Capture the cell that displays the provided text and extract its (x, y) central coordinate. 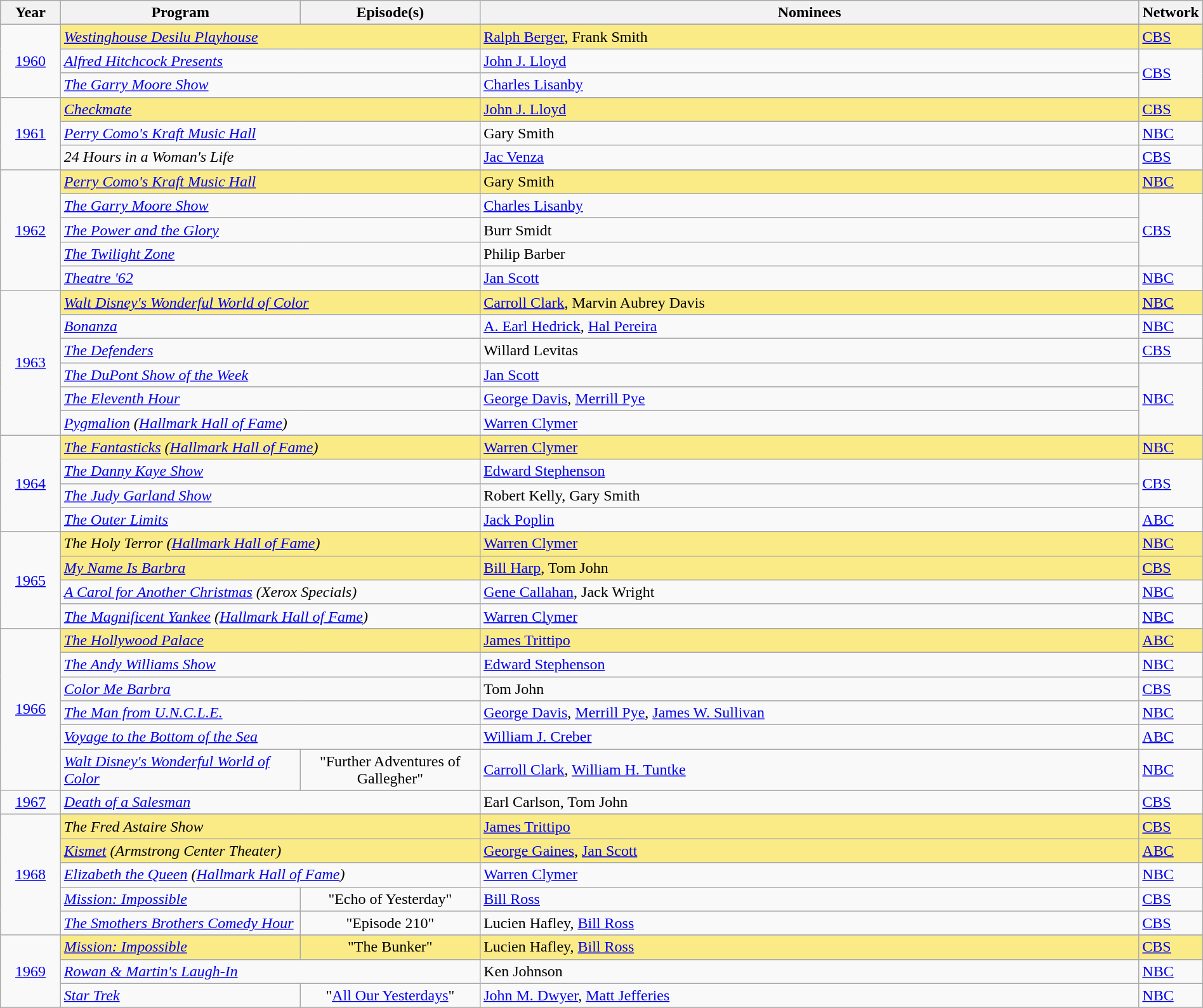
1964 (30, 483)
Willard Levitas (810, 351)
The Andy Williams Show (270, 664)
The Smothers Brothers Comedy Hour (180, 923)
The Judy Garland Show (270, 495)
The Hollywood Palace (270, 640)
"The Bunker" (390, 947)
The Danny Kaye Show (270, 471)
The Twilight Zone (270, 254)
Pygmalion (Hallmark Hall of Fame) (270, 423)
Robert Kelly, Gary Smith (810, 495)
Voyage to the Bottom of the Sea (270, 737)
1963 (30, 363)
1968 (30, 875)
Program (180, 13)
Elizabeth the Queen (Hallmark Hall of Fame) (270, 875)
George Gaines, Jan Scott (810, 851)
"Further Adventures of Gallegher" (390, 770)
Carroll Clark, Marvin Aubrey Davis (810, 303)
Kismet (Armstrong Center Theater) (270, 851)
Color Me Barbra (270, 688)
A Carol for Another Christmas (Xerox Specials) (270, 592)
24 Hours in a Woman's Life (270, 157)
Earl Carlson, Tom John (810, 802)
Jack Poplin (810, 520)
Network (1171, 13)
"Echo of Yesterday" (390, 899)
George Davis, Merrill Pye, James W. Sullivan (810, 713)
The Outer Limits (270, 520)
The Holy Terror (Hallmark Hall of Fame) (270, 544)
Bill Ross (810, 899)
1961 (30, 133)
The Magnificent Yankee (Hallmark Hall of Fame) (270, 616)
My Name Is Barbra (270, 568)
"All Our Yesterdays" (390, 995)
The Fantasticks (Hallmark Hall of Fame) (270, 447)
The Fred Astaire Show (270, 827)
1960 (30, 61)
1962 (30, 230)
Burr Smidt (810, 230)
George Davis, Merrill Pye (810, 399)
Alfred Hitchcock Presents (270, 61)
Gene Callahan, Jack Wright (810, 592)
William J. Creber (810, 737)
Bill Harp, Tom John (810, 568)
Theatre '62 (270, 278)
1965 (30, 580)
Rowan & Martin's Laugh-In (270, 971)
The Power and the Glory (270, 230)
1969 (30, 971)
Death of a Salesman (270, 802)
A. Earl Hedrick, Hal Pereira (810, 327)
Year (30, 13)
Nominees (810, 13)
Bonanza (270, 327)
Jac Venza (810, 157)
Philip Barber (810, 254)
Carroll Clark, William H. Tuntke (810, 770)
Ralph Berger, Frank Smith (810, 37)
1966 (30, 709)
John M. Dwyer, Matt Jefferies (810, 995)
Westinghouse Desilu Playhouse (270, 37)
1967 (30, 802)
The Defenders (270, 351)
The Eleventh Hour (270, 399)
Tom John (810, 688)
"Episode 210" (390, 923)
The DuPont Show of the Week (270, 375)
Episode(s) (390, 13)
The Man from U.N.C.L.E. (270, 713)
Checkmate (270, 109)
Ken Johnson (810, 971)
Star Trek (180, 995)
